Provide the [X, Y] coordinate of the cell's center where the given text is located.  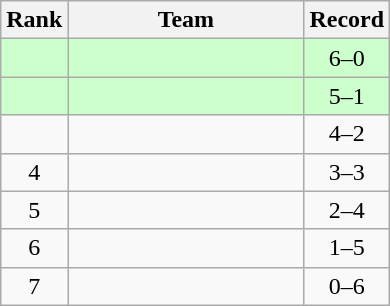
6 [34, 248]
4 [34, 172]
Record [347, 20]
4–2 [347, 134]
5–1 [347, 96]
Team [186, 20]
3–3 [347, 172]
1–5 [347, 248]
0–6 [347, 286]
Rank [34, 20]
6–0 [347, 58]
5 [34, 210]
2–4 [347, 210]
7 [34, 286]
